From the cell containing the given text, extract its center point as [X, Y] coordinate. 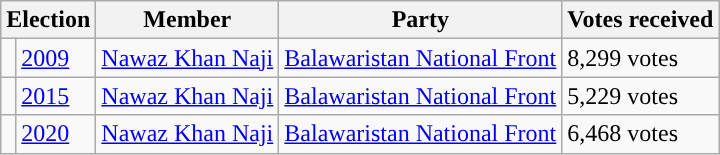
2009 [56, 58]
Election [48, 20]
5,229 votes [640, 96]
2020 [56, 134]
Party [420, 20]
8,299 votes [640, 58]
Member [188, 20]
6,468 votes [640, 134]
2015 [56, 96]
Votes received [640, 20]
